Identify which cell holds the provided text, then report its (x, y) central coordinate. 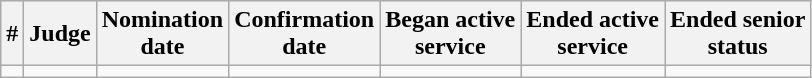
Confirmationdate (304, 34)
Nominationdate (162, 34)
# (12, 34)
Judge (60, 34)
Ended seniorstatus (737, 34)
Ended activeservice (593, 34)
Began activeservice (450, 34)
